Return the (X, Y) coordinate for the center point of the cell that contains the specified text.  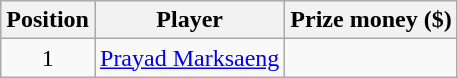
Prayad Marksaeng (189, 58)
Prize money ($) (371, 20)
1 (48, 58)
Position (48, 20)
Player (189, 20)
